Find where the given text appears and provide that cell's center as [x, y] coordinate. 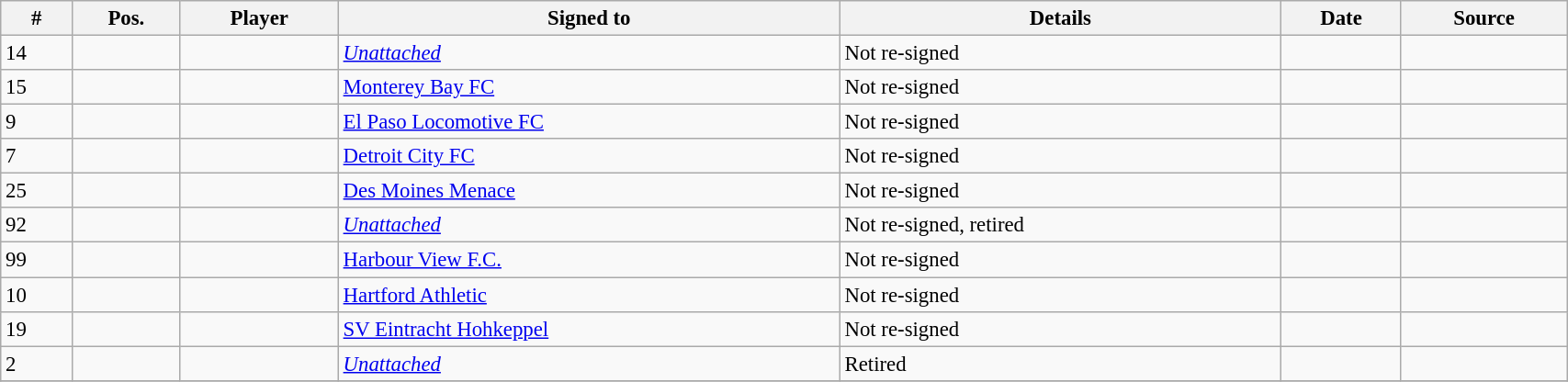
Retired [1060, 364]
25 [37, 191]
Des Moines Menace [589, 191]
# [37, 18]
El Paso Locomotive FC [589, 122]
Not re-signed, retired [1060, 225]
14 [37, 53]
Player [259, 18]
10 [37, 295]
Hartford Athletic [589, 295]
2 [37, 364]
Details [1060, 18]
Date [1341, 18]
Signed to [589, 18]
99 [37, 260]
Pos. [127, 18]
Detroit City FC [589, 156]
Monterey Bay FC [589, 87]
15 [37, 87]
Harbour View F.C. [589, 260]
SV Eintracht Hohkeppel [589, 329]
7 [37, 156]
9 [37, 122]
Source [1483, 18]
19 [37, 329]
92 [37, 225]
